From the cell containing the given text, extract its center point as [x, y] coordinate. 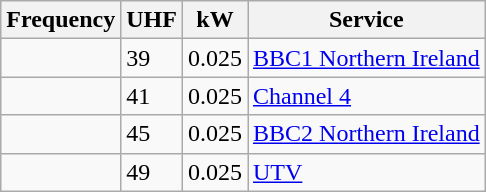
49 [152, 172]
BBC1 Northern Ireland [367, 58]
UHF [152, 20]
BBC2 Northern Ireland [367, 134]
39 [152, 58]
45 [152, 134]
UTV [367, 172]
Channel 4 [367, 96]
Frequency [61, 20]
kW [214, 20]
41 [152, 96]
Service [367, 20]
